Return the [x, y] coordinate for the center point of the cell that contains the specified text.  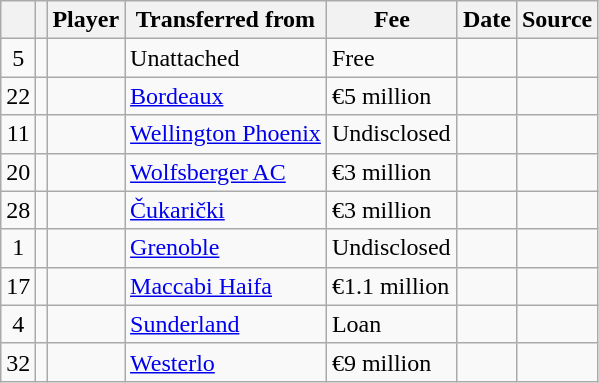
Maccabi Haifa [226, 286]
20 [18, 172]
€1.1 million [392, 286]
1 [18, 248]
Source [556, 20]
32 [18, 362]
Fee [392, 20]
17 [18, 286]
5 [18, 58]
Sunderland [226, 324]
Čukarički [226, 210]
Transferred from [226, 20]
Date [486, 20]
Bordeaux [226, 96]
Unattached [226, 58]
€9 million [392, 362]
Free [392, 58]
Westerlo [226, 362]
Grenoble [226, 248]
22 [18, 96]
Player [86, 20]
Wellington Phoenix [226, 134]
€5 million [392, 96]
Loan [392, 324]
28 [18, 210]
4 [18, 324]
Wolfsberger AC [226, 172]
11 [18, 134]
